Find where the given text appears and provide that cell's center as (x, y) coordinate. 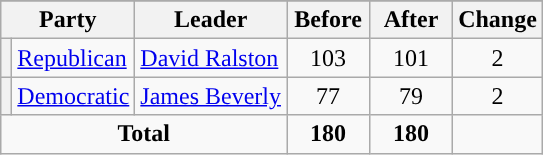
Republican (74, 58)
77 (328, 96)
Leader (211, 20)
Total (144, 134)
James Beverly (211, 96)
After (412, 20)
Democratic (74, 96)
101 (412, 58)
Party (68, 20)
79 (412, 96)
Before (328, 20)
103 (328, 58)
David Ralston (211, 58)
Change (498, 20)
